Return the (x, y) coordinate for the center point of the cell that contains the specified text.  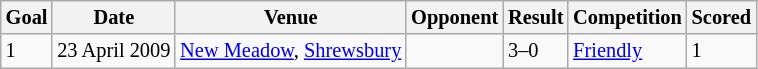
Result (536, 17)
Competition (627, 17)
Venue (290, 17)
Goal (27, 17)
Friendly (627, 51)
Opponent (454, 17)
23 April 2009 (114, 51)
Date (114, 17)
3–0 (536, 51)
Scored (722, 17)
New Meadow, Shrewsbury (290, 51)
